Find where the given text appears and provide that cell's center as [x, y] coordinate. 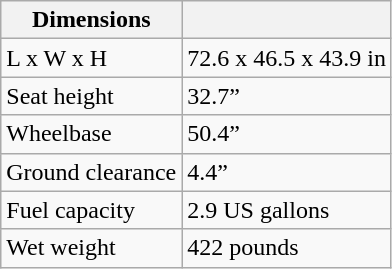
32.7” [287, 96]
4.4” [287, 172]
Wet weight [92, 248]
2.9 US gallons [287, 210]
422 pounds [287, 248]
Ground clearance [92, 172]
72.6 x 46.5 x 43.9 in [287, 58]
Wheelbase [92, 134]
50.4” [287, 134]
Dimensions [92, 20]
Seat height [92, 96]
L x W x H [92, 58]
Fuel capacity [92, 210]
